Capture the cell that displays the provided text and extract its [X, Y] central coordinate. 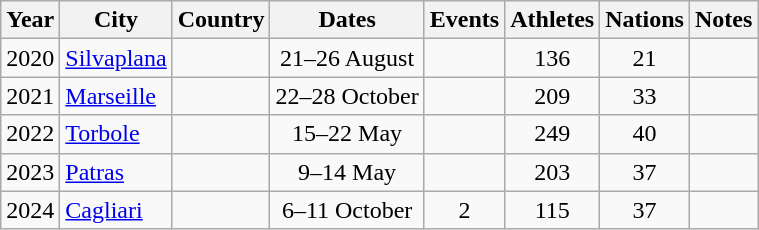
115 [552, 210]
2 [464, 210]
Torbole [116, 134]
Year [30, 20]
2024 [30, 210]
2022 [30, 134]
249 [552, 134]
Notes [723, 20]
136 [552, 58]
Dates [347, 20]
Events [464, 20]
Patras [116, 172]
40 [645, 134]
9–14 May [347, 172]
33 [645, 96]
Marseille [116, 96]
Silvaplana [116, 58]
Cagliari [116, 210]
2021 [30, 96]
203 [552, 172]
22–28 October [347, 96]
City [116, 20]
209 [552, 96]
Nations [645, 20]
6–11 October [347, 210]
21 [645, 58]
2020 [30, 58]
21–26 August [347, 58]
2023 [30, 172]
Country [221, 20]
Athletes [552, 20]
15–22 May [347, 134]
